Find where the given text appears and provide that cell's center as [X, Y] coordinate. 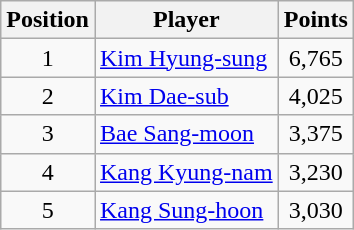
Kim Dae-sub [186, 96]
4 [48, 172]
1 [48, 58]
6,765 [316, 58]
3 [48, 134]
3,230 [316, 172]
2 [48, 96]
5 [48, 210]
Bae Sang-moon [186, 134]
3,375 [316, 134]
4,025 [316, 96]
Player [186, 20]
Kang Kyung-nam [186, 172]
3,030 [316, 210]
Position [48, 20]
Points [316, 20]
Kim Hyung-sung [186, 58]
Kang Sung-hoon [186, 210]
